For the text-containing cell, return its midpoint in (X, Y) coordinate format. 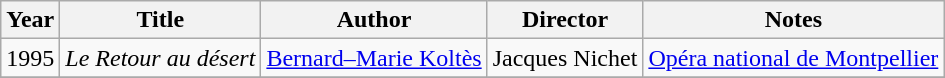
1995 (30, 58)
Bernard–Marie Koltès (374, 58)
Le Retour au désert (160, 58)
Author (374, 20)
Notes (794, 20)
Director (565, 20)
Opéra national de Montpellier (794, 58)
Year (30, 20)
Jacques Nichet (565, 58)
Title (160, 20)
